For the text-containing cell, return its midpoint in (X, Y) coordinate format. 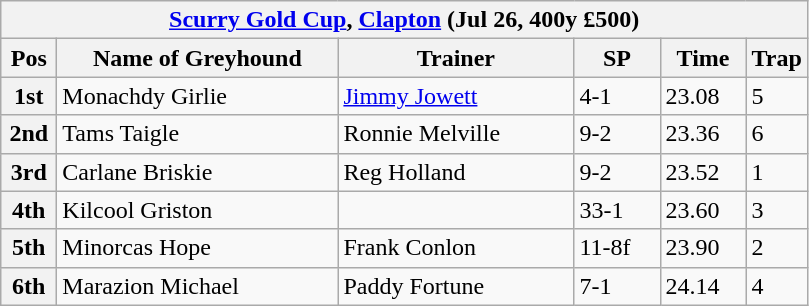
Monachdy Girlie (198, 96)
4th (29, 210)
23.90 (703, 248)
6 (776, 134)
4 (776, 286)
Kilcool Griston (198, 210)
1 (776, 172)
3 (776, 210)
Jimmy Jowett (456, 96)
24.14 (703, 286)
Trap (776, 58)
7-1 (617, 286)
Minorcas Hope (198, 248)
Marazion Michael (198, 286)
5th (29, 248)
23.08 (703, 96)
Scurry Gold Cup, Clapton (Jul 26, 400y £500) (404, 20)
1st (29, 96)
2 (776, 248)
11-8f (617, 248)
Name of Greyhound (198, 58)
3rd (29, 172)
Trainer (456, 58)
23.36 (703, 134)
5 (776, 96)
6th (29, 286)
Pos (29, 58)
Time (703, 58)
Reg Holland (456, 172)
Paddy Fortune (456, 286)
4-1 (617, 96)
Carlane Briskie (198, 172)
Tams Taigle (198, 134)
23.52 (703, 172)
SP (617, 58)
Frank Conlon (456, 248)
33-1 (617, 210)
Ronnie Melville (456, 134)
23.60 (703, 210)
2nd (29, 134)
